Scan for the cell matching the given text and deliver its (X, Y) coordinate at center. 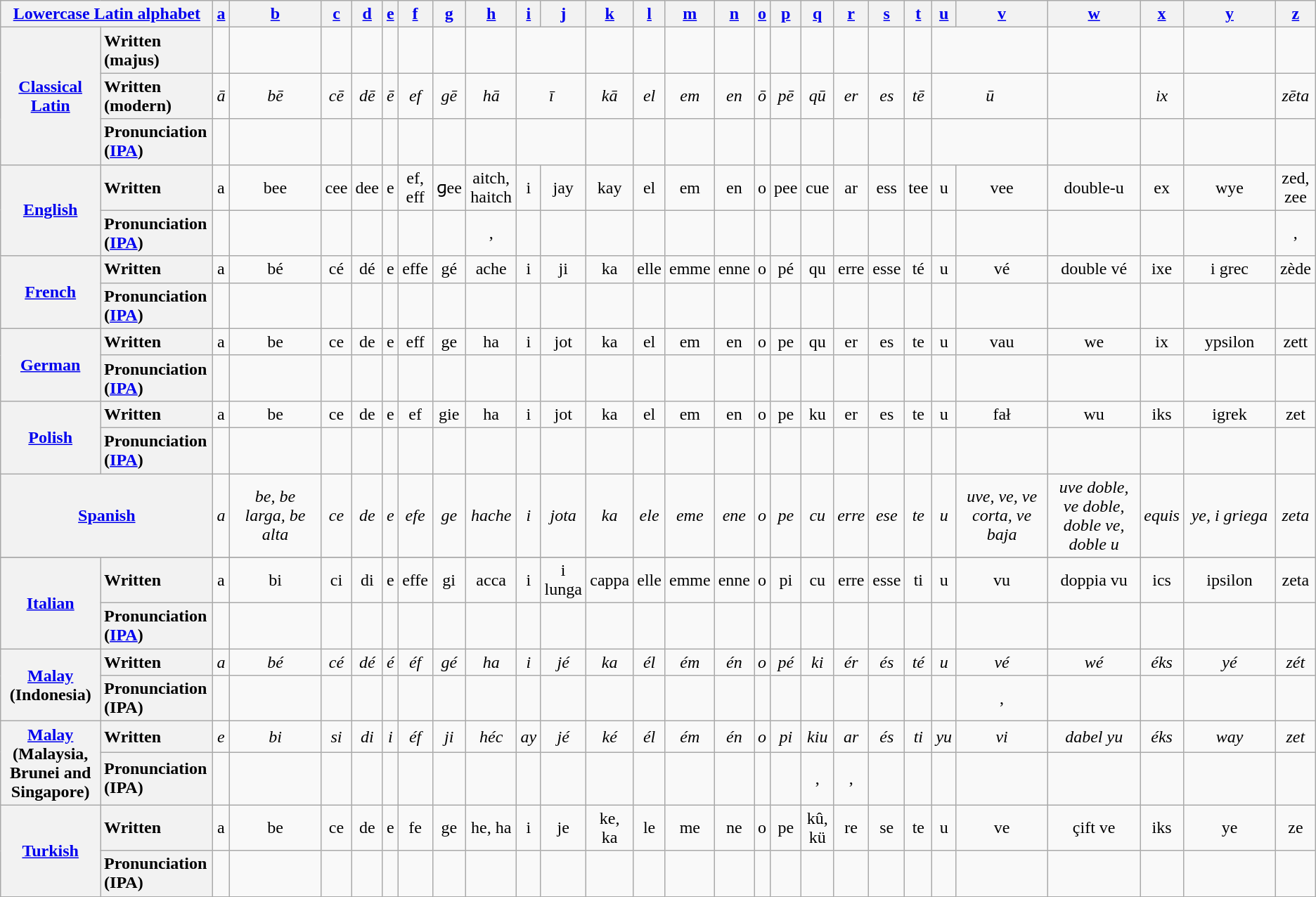
i lunga (564, 581)
uve, ve, ve corta, ve baja (1002, 516)
ū (990, 96)
doppia vu (1094, 581)
cappa (610, 581)
eme (690, 516)
kû, kü (818, 828)
Lowercase Latin alphabet (107, 14)
tē (918, 96)
vau (1002, 342)
hā (491, 96)
ics (1162, 581)
c (336, 14)
dee (367, 187)
f (415, 14)
t (918, 14)
jay (564, 187)
zét (1296, 662)
Spanish (107, 516)
ke, ka (610, 828)
x (1162, 14)
ele (650, 516)
kay (610, 187)
g (449, 14)
ye (1229, 828)
English (51, 210)
tee (918, 187)
jota (564, 516)
ye, i griega (1229, 516)
Written (majus) (157, 51)
ē (390, 96)
Classical Latin (51, 96)
cee (336, 187)
zed, zee (1296, 187)
ex (1162, 187)
pee (786, 187)
eff (415, 342)
zède (1296, 269)
double-u (1094, 187)
me (690, 828)
ī (551, 96)
m (690, 14)
French (51, 292)
acca (491, 581)
Turkish (51, 851)
gi (449, 581)
equis (1162, 516)
ké (610, 737)
n (734, 14)
wye (1229, 187)
ne (734, 828)
re (851, 828)
ipsilon (1229, 581)
gie (449, 414)
fał (1002, 414)
q (818, 14)
pē (786, 96)
cē (336, 96)
kiu (818, 737)
dē (367, 96)
German (51, 364)
b (276, 14)
we (1094, 342)
cue (818, 187)
way (1229, 737)
se (887, 828)
Malay (Indonesia) (51, 685)
ache (491, 269)
vu (1002, 581)
ā (221, 96)
ypsilon (1229, 342)
uve doble, ve doble, doble ve, doble u (1094, 516)
hache (491, 516)
ese (887, 516)
ku (818, 414)
bee (276, 187)
y (1229, 14)
ér (851, 662)
Polish (51, 437)
Written (modern) (157, 96)
w (1094, 14)
he, ha (491, 828)
ay (529, 737)
gē (449, 96)
p (786, 14)
ō (762, 96)
çift ve (1094, 828)
ve (1002, 828)
yu (944, 737)
Italian (51, 603)
aitch, haitch (491, 187)
qū (818, 96)
wé (1094, 662)
efe (415, 516)
ef, eff (415, 187)
yé (1229, 662)
ess (887, 187)
é (390, 662)
zett (1296, 342)
bē (276, 96)
k (610, 14)
ɡee (449, 187)
vee (1002, 187)
wu (1094, 414)
fe (415, 828)
kā (610, 96)
i grec (1229, 269)
ze (1296, 828)
z (1296, 14)
v (1002, 14)
s (887, 14)
h (491, 14)
ixe (1162, 269)
l (650, 14)
ci (336, 581)
ki (818, 662)
be, be larga, be alta (276, 516)
vi (1002, 737)
r (851, 14)
dabel yu (1094, 737)
j (564, 14)
double vé (1094, 269)
igrek (1229, 414)
le (650, 828)
si (336, 737)
d (367, 14)
héc (491, 737)
je (564, 828)
ene (734, 516)
zēta (1296, 96)
Malay (Malaysia, Brunei and Singapore) (51, 763)
